Provide the (x, y) coordinate of the cell's center where the given text is located.  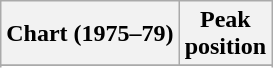
Peakposition (225, 34)
Chart (1975–79) (90, 34)
